Determine the (X, Y) coordinate at the center of the cell enclosing the given text.  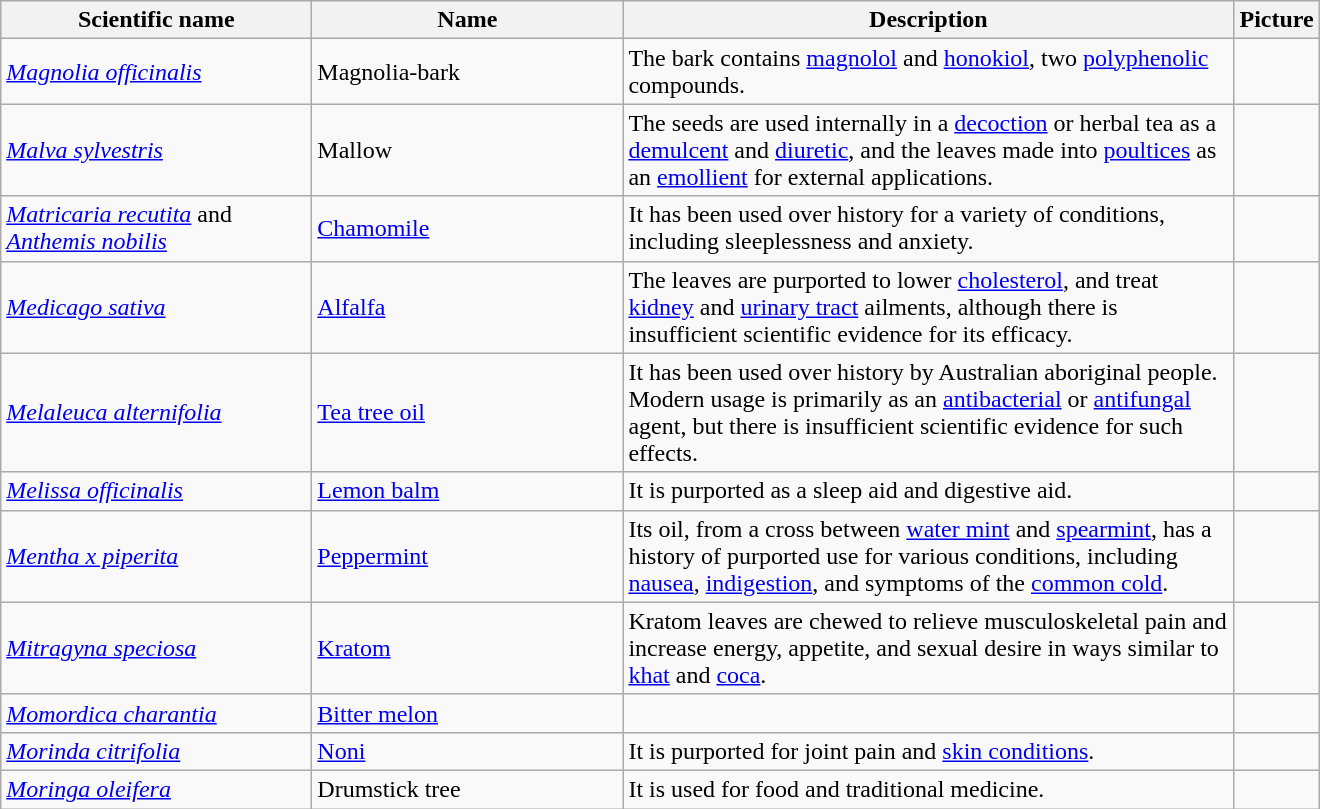
The bark contains magnolol and honokiol, two polyphenolic compounds. (928, 72)
Matricaria recutita and Anthemis nobilis (156, 228)
Magnolia officinalis (156, 72)
Melissa officinalis (156, 491)
Melaleuca alternifolia (156, 412)
Kratom (468, 648)
Noni (468, 751)
Tea tree oil (468, 412)
Description (928, 20)
Alfalfa (468, 307)
Peppermint (468, 556)
Picture (1276, 20)
It is purported for joint pain and skin conditions. (928, 751)
Morinda citrifolia (156, 751)
Mallow (468, 150)
Drumstick tree (468, 789)
Malva sylvestris (156, 150)
Magnolia-bark (468, 72)
It is purported as a sleep aid and digestive aid. (928, 491)
Lemon balm (468, 491)
Scientific name (156, 20)
Bitter melon (468, 713)
Mentha x piperita (156, 556)
Medicago sativa (156, 307)
Chamomile (468, 228)
Mitragyna speciosa (156, 648)
Momordica charantia (156, 713)
Moringa oleifera (156, 789)
It is used for food and traditional medicine. (928, 789)
It has been used over history for a variety of conditions, including sleeplessness and anxiety. (928, 228)
Name (468, 20)
Kratom leaves are chewed to relieve musculoskeletal pain and increase energy, appetite, and sexual desire in ways similar to khat and coca. (928, 648)
